Locate the cell with the specified text and output its (x, y) center coordinate. 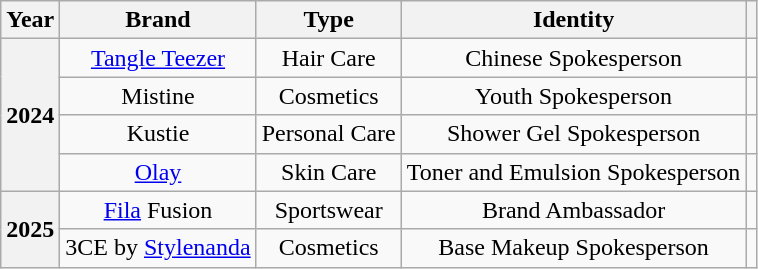
Youth Spokesperson (574, 96)
3CE by Stylenanda (158, 248)
Hair Care (328, 58)
Chinese Spokesperson (574, 58)
Base Makeup Spokesperson (574, 248)
Mistine (158, 96)
Fila Fusion (158, 210)
Sportswear (328, 210)
Kustie (158, 134)
Brand (158, 20)
2025 (30, 229)
Skin Care (328, 172)
Shower Gel Spokesperson (574, 134)
Year (30, 20)
Olay (158, 172)
Brand Ambassador (574, 210)
Tangle Teezer (158, 58)
Type (328, 20)
Toner and Emulsion Spokesperson (574, 172)
Personal Care (328, 134)
2024 (30, 115)
Identity (574, 20)
